Return (X, Y) of the center of cell containing provided text 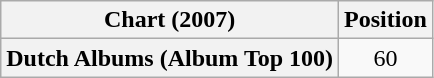
60 (386, 58)
Position (386, 20)
Dutch Albums (Album Top 100) (170, 58)
Chart (2007) (170, 20)
